Determine the [x, y] coordinate at the center of the cell enclosing the given text.  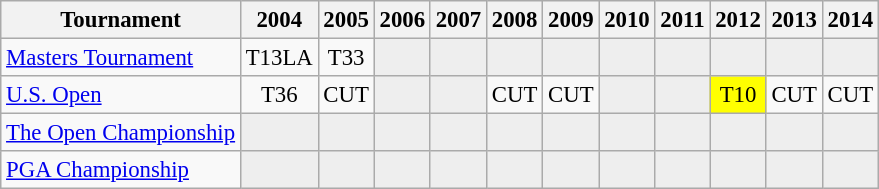
U.S. Open [121, 95]
2004 [279, 20]
The Open Championship [121, 133]
2012 [738, 20]
2011 [682, 20]
T33 [346, 58]
2014 [850, 20]
PGA Championship [121, 170]
2007 [458, 20]
Tournament [121, 20]
2010 [627, 20]
2005 [346, 20]
T36 [279, 95]
2006 [402, 20]
2008 [515, 20]
2013 [794, 20]
T13LA [279, 58]
T10 [738, 95]
Masters Tournament [121, 58]
2009 [571, 20]
